Return [x, y] of the center of cell containing provided text 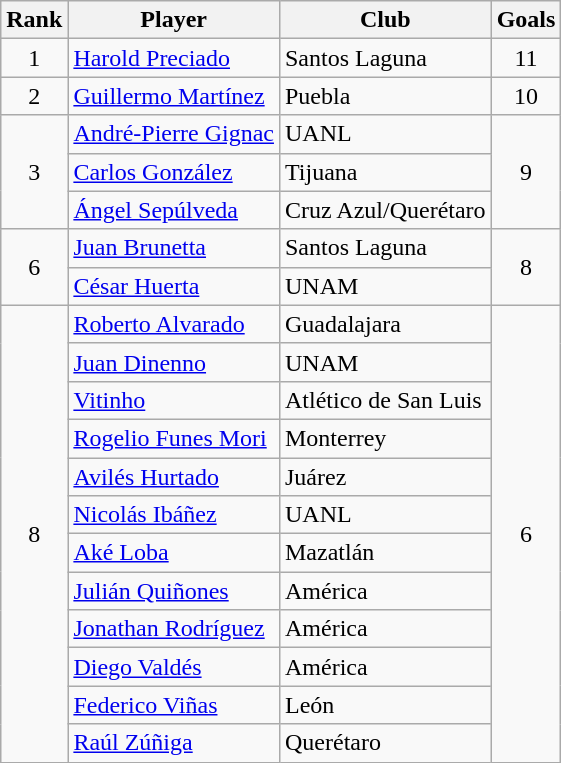
Harold Preciado [174, 58]
Vitinho [174, 400]
Rank [34, 20]
Atlético de San Luis [385, 400]
Aké Loba [174, 553]
Federico Viñas [174, 705]
Raúl Zúñiga [174, 743]
1 [34, 58]
César Huerta [174, 286]
Puebla [385, 96]
Player [174, 20]
Monterrey [385, 438]
Jonathan Rodríguez [174, 629]
Diego Valdés [174, 667]
9 [526, 172]
León [385, 705]
2 [34, 96]
Cruz Azul/Querétaro [385, 210]
Nicolás Ibáñez [174, 515]
Guillermo Martínez [174, 96]
3 [34, 172]
Ángel Sepúlveda [174, 210]
Roberto Alvarado [174, 324]
Club [385, 20]
Juan Brunetta [174, 248]
Querétaro [385, 743]
Julián Quiñones [174, 591]
Guadalajara [385, 324]
Juan Dinenno [174, 362]
Rogelio Funes Mori [174, 438]
10 [526, 96]
11 [526, 58]
André-Pierre Gignac [174, 134]
Goals [526, 20]
Juárez [385, 477]
Carlos González [174, 172]
Tijuana [385, 172]
Avilés Hurtado [174, 477]
Mazatlán [385, 553]
